Locate the cell with the specified text and output its (X, Y) center coordinate. 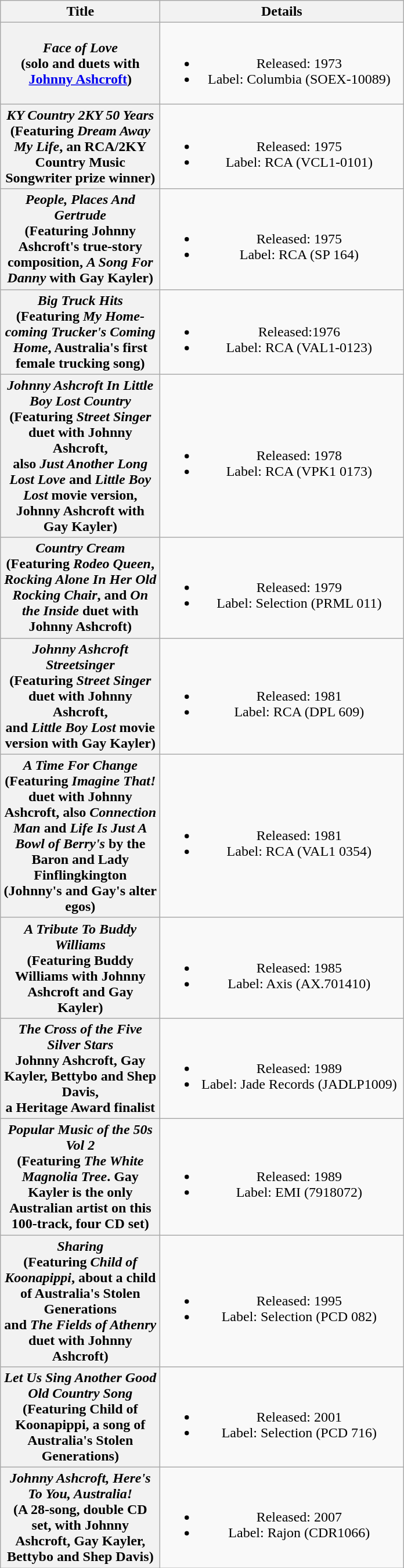
Released: 1978Label: RCA (VPK1 0173) (282, 455)
Released: 1995Label: Selection (PCD 082) (282, 1301)
KY Country 2KY 50 Years(Featuring Dream Away My Life, an RCA/2KY Country Music Songwriter prize winner) (80, 146)
Face of Love(solo and duets with Johnny Ashcroft) (80, 63)
A Tribute To Buddy Williams(Featuring Buddy Williams with Johnny Ashcroft and Gay Kayler) (80, 968)
Johnny Ashcroft Streetsinger(Featuring Street Singer duet with Johnny Ashcroft,and Little Boy Lost movie version with Gay Kayler) (80, 696)
Released: 1975Label: RCA (SP 164) (282, 239)
Title (80, 12)
Johnny Ashcroft, Here's To You, Australia!(A 28-song, double CD set, with Johnny Ashcroft, Gay Kayler, Bettybo and Shep Davis) (80, 1517)
Details (282, 12)
Released: 1979Label: Selection (PRML 011) (282, 588)
Country Cream(Featuring Rodeo Queen, Rocking Alone In Her Old Rocking Chair, and On the Inside duet with Johnny Ashcroft) (80, 588)
Released: 2007Label: Rajon (CDR1066) (282, 1517)
Popular Music of the 50s Vol 2(Featuring The White Magnolia Tree. Gay Kayler is the only Australian artist on this 100-track, four CD set) (80, 1176)
Released: 1981Label: RCA (VAL1 0354) (282, 835)
Released: 1981Label: RCA (DPL 609) (282, 696)
Released: 1973Label: Columbia (SOEX-10089) (282, 63)
Sharing(Featuring Child of Koonapippi, about a child of Australia's Stolen Generationsand The Fields of Athenry duet with Johnny Ashcroft) (80, 1301)
Released: 1989Label: Jade Records (JADLP1009) (282, 1068)
Released: 2001Label: Selection (PCD 716) (282, 1418)
Let Us Sing Another Good Old Country Song(Featuring Child of Koonapippi, a song of Australia's Stolen Generations) (80, 1418)
Released: 1985Label: Axis (AX.701410) (282, 968)
Released:1976Label: RCA (VAL1-0123) (282, 332)
Released: 1989Label: EMI (7918072) (282, 1176)
People, Places And Gertrude(Featuring Johnny Ashcroft's true-story composition, A Song For Danny with Gay Kayler) (80, 239)
Released: 1975Label: RCA (VCL1-0101) (282, 146)
The Cross of the Five Silver StarsJohnny Ashcroft, Gay Kayler, Bettybo and Shep Davis,a Heritage Award finalist (80, 1068)
Big Truck Hits(Featuring My Home-coming Trucker's Coming Home, Australia's first female trucking song) (80, 332)
